Search for the cell housing the specified text and yield its [X, Y] center coordinate. 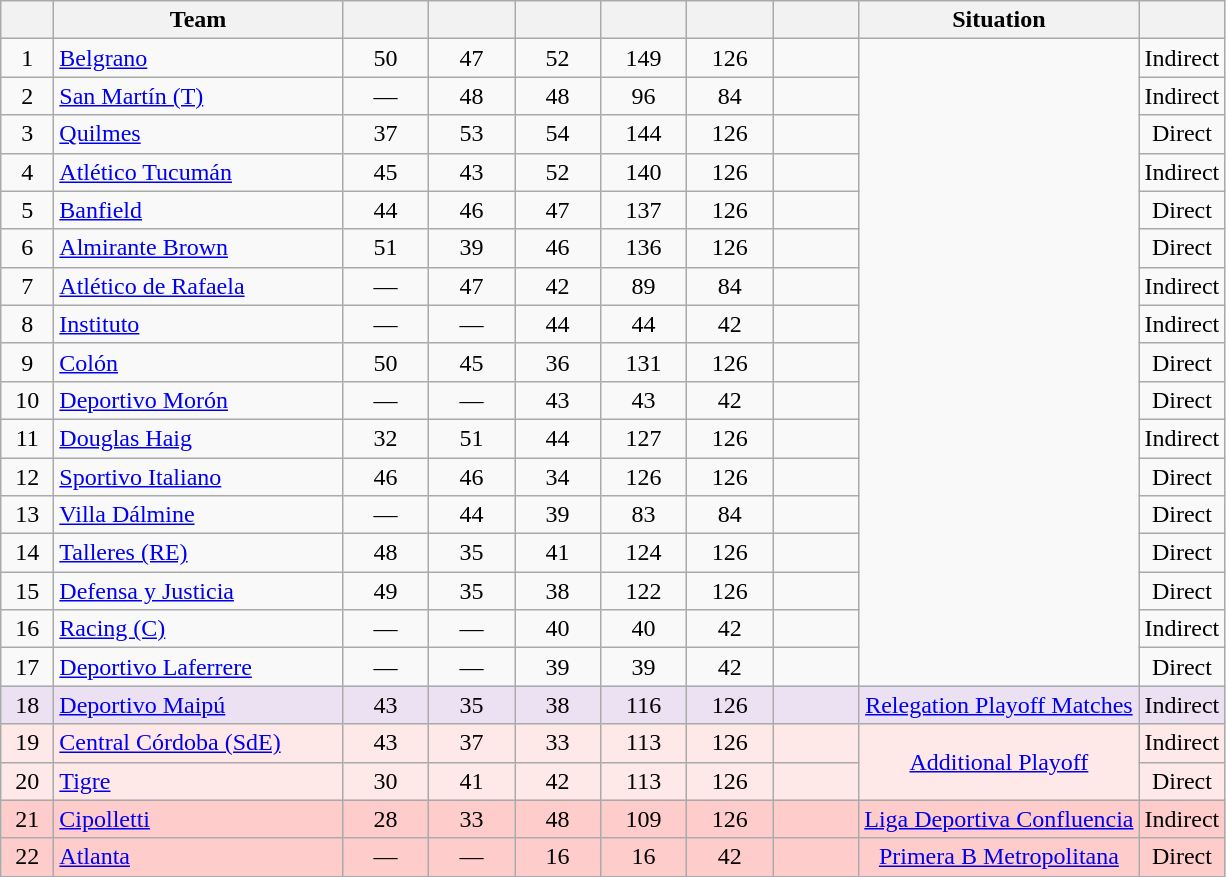
8 [28, 324]
122 [644, 591]
6 [28, 248]
Tigre [198, 781]
Colón [198, 362]
Deportivo Maipú [198, 705]
12 [28, 477]
Sportivo Italiano [198, 477]
Cipolletti [198, 819]
Instituto [198, 324]
28 [385, 819]
Situation [999, 20]
15 [28, 591]
11 [28, 438]
32 [385, 438]
96 [644, 96]
116 [644, 705]
3 [28, 134]
20 [28, 781]
136 [644, 248]
Liga Deportiva Confluencia [999, 819]
109 [644, 819]
53 [471, 134]
Additional Playoff [999, 762]
1 [28, 58]
54 [557, 134]
149 [644, 58]
30 [385, 781]
4 [28, 172]
131 [644, 362]
89 [644, 286]
Belgrano [198, 58]
9 [28, 362]
Deportivo Laferrere [198, 667]
5 [28, 210]
Central Córdoba (SdE) [198, 743]
Atlético de Rafaela [198, 286]
Atlanta [198, 857]
Defensa y Justicia [198, 591]
34 [557, 477]
Team [198, 20]
Quilmes [198, 134]
2 [28, 96]
19 [28, 743]
San Martín (T) [198, 96]
83 [644, 515]
144 [644, 134]
10 [28, 400]
36 [557, 362]
17 [28, 667]
18 [28, 705]
Primera B Metropolitana [999, 857]
137 [644, 210]
7 [28, 286]
21 [28, 819]
Douglas Haig [198, 438]
Racing (C) [198, 629]
Atlético Tucumán [198, 172]
Villa Dálmine [198, 515]
22 [28, 857]
Deportivo Morón [198, 400]
124 [644, 553]
140 [644, 172]
Almirante Brown [198, 248]
49 [385, 591]
14 [28, 553]
13 [28, 515]
Banfield [198, 210]
Relegation Playoff Matches [999, 705]
127 [644, 438]
Talleres (RE) [198, 553]
